Return [X, Y] of the center of cell containing provided text 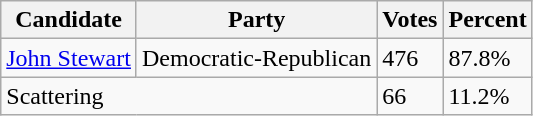
John Stewart [69, 58]
87.8% [488, 58]
66 [410, 96]
476 [410, 58]
Party [256, 20]
Scattering [189, 96]
Votes [410, 20]
Candidate [69, 20]
11.2% [488, 96]
Percent [488, 20]
Democratic-Republican [256, 58]
